Return (X, Y) of the center of cell containing provided text 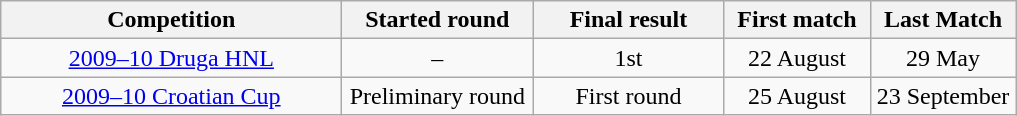
Started round (438, 20)
2009–10 Croatian Cup (172, 96)
22 August (797, 58)
29 May (943, 58)
Preliminary round (438, 96)
– (438, 58)
Competition (172, 20)
2009–10 Druga HNL (172, 58)
1st (628, 58)
First round (628, 96)
23 September (943, 96)
First match (797, 20)
Last Match (943, 20)
25 August (797, 96)
Final result (628, 20)
